Capture the cell that displays the provided text and extract its (x, y) central coordinate. 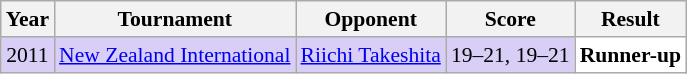
Runner-up (630, 55)
2011 (28, 55)
Score (510, 19)
Tournament (174, 19)
New Zealand International (174, 55)
Riichi Takeshita (371, 55)
Opponent (371, 19)
Year (28, 19)
19–21, 19–21 (510, 55)
Result (630, 19)
